For the text-containing cell, return its midpoint in [x, y] coordinate format. 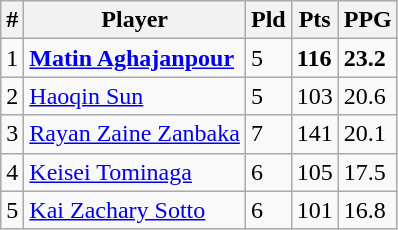
101 [314, 210]
3 [12, 134]
Pts [314, 20]
141 [314, 134]
105 [314, 172]
Kai Zachary Sotto [135, 210]
Matin Aghajanpour [135, 58]
103 [314, 96]
Keisei Tominaga [135, 172]
20.6 [368, 96]
Rayan Zaine Zanbaka [135, 134]
Pld [268, 20]
17.5 [368, 172]
1 [12, 58]
2 [12, 96]
20.1 [368, 134]
116 [314, 58]
23.2 [368, 58]
4 [12, 172]
PPG [368, 20]
16.8 [368, 210]
7 [268, 134]
# [12, 20]
Haoqin Sun [135, 96]
Player [135, 20]
